Determine the [x, y] coordinate at the center of the cell enclosing the given text.  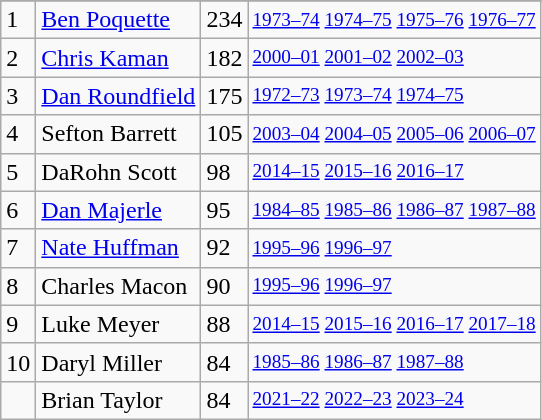
8 [18, 286]
5 [18, 172]
1985–86 1986–87 1987–88 [394, 362]
1 [18, 20]
92 [224, 248]
182 [224, 58]
2 [18, 58]
1984–85 1985–86 1986–87 1987–88 [394, 210]
2000–01 2001–02 2002–03 [394, 58]
Sefton Barrett [118, 134]
2021–22 2022–23 2023–24 [394, 400]
2014–15 2015–16 2016–17 2017–18 [394, 324]
2003–04 2004–05 2005–06 2006–07 [394, 134]
98 [224, 172]
Chris Kaman [118, 58]
234 [224, 20]
9 [18, 324]
175 [224, 96]
10 [18, 362]
7 [18, 248]
1973–74 1974–75 1975–76 1976–77 [394, 20]
Daryl Miller [118, 362]
Luke Meyer [118, 324]
90 [224, 286]
Brian Taylor [118, 400]
Dan Majerle [118, 210]
3 [18, 96]
DaRohn Scott [118, 172]
6 [18, 210]
95 [224, 210]
105 [224, 134]
Dan Roundfield [118, 96]
88 [224, 324]
Charles Macon [118, 286]
Nate Huffman [118, 248]
1972–73 1973–74 1974–75 [394, 96]
Ben Poquette [118, 20]
2014–15 2015–16 2016–17 [394, 172]
4 [18, 134]
